Search for the cell housing the specified text and yield its (X, Y) center coordinate. 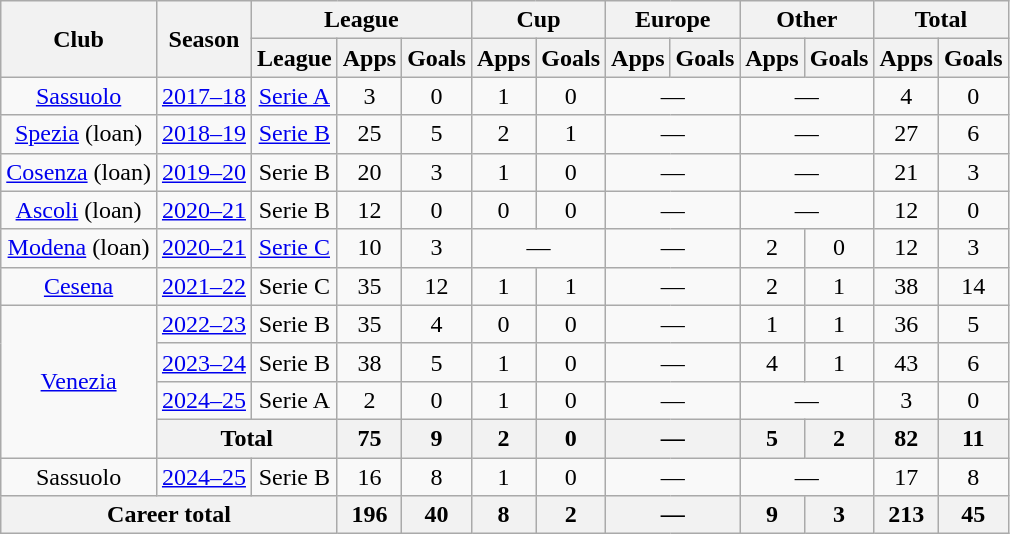
2022–23 (204, 324)
20 (369, 172)
2023–24 (204, 362)
27 (906, 134)
40 (437, 515)
17 (906, 477)
Cup (538, 20)
Europe (673, 20)
11 (973, 438)
36 (906, 324)
Venezia (79, 381)
16 (369, 477)
2019–20 (204, 172)
2021–22 (204, 286)
Cosenza (loan) (79, 172)
14 (973, 286)
Season (204, 39)
45 (973, 515)
2018–19 (204, 134)
Cesena (79, 286)
10 (369, 248)
21 (906, 172)
2017–18 (204, 96)
Modena (loan) (79, 248)
Club (79, 39)
Career total (169, 515)
43 (906, 362)
25 (369, 134)
196 (369, 515)
Ascoli (loan) (79, 210)
Spezia (loan) (79, 134)
75 (369, 438)
213 (906, 515)
Other (807, 20)
82 (906, 438)
